Capture the cell that displays the provided text and extract its (x, y) central coordinate. 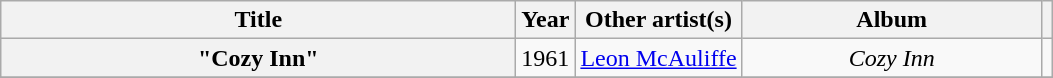
Year (546, 20)
Leon McAuliffe (658, 58)
"Cozy Inn" (258, 58)
Other artist(s) (658, 20)
Album (892, 20)
Title (258, 20)
1961 (546, 58)
Cozy Inn (892, 58)
